Detect which cell encompasses the target text, then output its [X, Y] center coordinate. 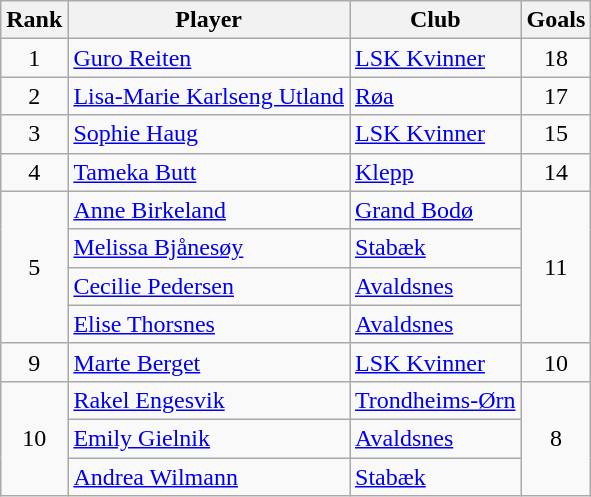
Lisa-Marie Karlseng Utland [209, 96]
Klepp [436, 172]
Goals [556, 20]
11 [556, 267]
Marte Berget [209, 362]
Player [209, 20]
Anne Birkeland [209, 210]
Rakel Engesvik [209, 400]
1 [34, 58]
Røa [436, 96]
18 [556, 58]
Trondheims-Ørn [436, 400]
3 [34, 134]
Andrea Wilmann [209, 477]
9 [34, 362]
4 [34, 172]
14 [556, 172]
5 [34, 267]
Emily Gielnik [209, 438]
Rank [34, 20]
Melissa Bjånesøy [209, 248]
Club [436, 20]
Tameka Butt [209, 172]
Elise Thorsnes [209, 324]
Sophie Haug [209, 134]
17 [556, 96]
2 [34, 96]
Cecilie Pedersen [209, 286]
8 [556, 438]
Guro Reiten [209, 58]
Grand Bodø [436, 210]
15 [556, 134]
